From the cell containing the given text, extract its center point as (X, Y) coordinate. 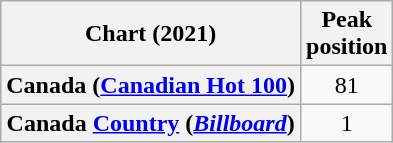
Chart (2021) (151, 34)
Peak position (347, 34)
Canada Country (Billboard) (151, 123)
1 (347, 123)
Canada (Canadian Hot 100) (151, 85)
81 (347, 85)
